Find where the given text appears and provide that cell's center as [X, Y] coordinate. 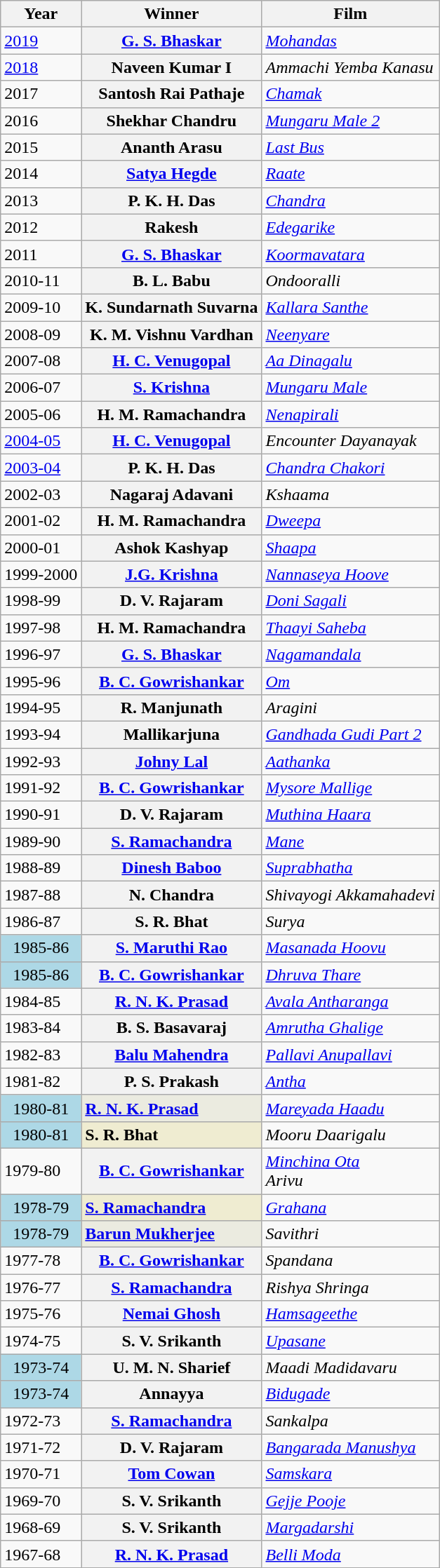
2009-10 [41, 307]
Samskara [351, 1474]
Johny Lal [171, 761]
Antha [351, 1081]
Margadarshi [351, 1527]
1998-99 [41, 601]
S. Krishna [171, 388]
2010-11 [41, 281]
Bangarada Manushya [351, 1447]
Mane [351, 842]
Nagamandala [351, 654]
Shekhar Chandru [171, 121]
Aathanka [351, 761]
1975-76 [41, 1314]
1988-89 [41, 868]
2014 [41, 174]
Balu Mahendra [171, 1055]
Grahana [351, 1207]
1979-80 [41, 1171]
Year [41, 14]
1968-69 [41, 1527]
Aa Dinagalu [351, 361]
2019 [41, 41]
Ananth Arasu [171, 147]
Savithri [351, 1234]
1974-75 [41, 1341]
1995-96 [41, 681]
B. L. Babu [171, 281]
2008-09 [41, 334]
Spandana [351, 1261]
2016 [41, 121]
Gejje Pooje [351, 1501]
1984-85 [41, 1001]
Naveen Kumar I [171, 67]
1977-78 [41, 1261]
Film [351, 14]
Neenyare [351, 334]
Aragini [351, 708]
2002-03 [41, 494]
Om [351, 681]
Nannaseya Hoove [351, 574]
Hamsageethe [351, 1314]
Encounter Dayanayak [351, 441]
Pallavi Anupallavi [351, 1055]
1982-83 [41, 1055]
1991-92 [41, 788]
2017 [41, 94]
Rakesh [171, 227]
1969-70 [41, 1501]
Ondooralli [351, 281]
2018 [41, 67]
Ashok Kashyap [171, 548]
Dweepa [351, 521]
Kshaama [351, 494]
2003-04 [41, 468]
Amrutha Ghalige [351, 1028]
Surya [351, 921]
Kallara Santhe [351, 307]
Nagaraj Adavani [171, 494]
Raate [351, 174]
1971-72 [41, 1447]
Santosh Rai Pathaje [171, 94]
Shivayogi Akkamahadevi [351, 895]
Dhruva Thare [351, 975]
Belli Moda [351, 1554]
Koormavatara [351, 254]
1970-71 [41, 1474]
Thaayi Saheba [351, 628]
2000-01 [41, 548]
2011 [41, 254]
Maadi Madidavaru [351, 1367]
Upasane [351, 1341]
Shaapa [351, 548]
Mohandas [351, 41]
Mareyada Haadu [351, 1108]
Gandhada Gudi Part 2 [351, 734]
N. Chandra [171, 895]
Mooru Daarigalu [351, 1135]
B. S. Basavaraj [171, 1028]
Bidugade [351, 1394]
Avala Antharanga [351, 1001]
Muthina Haara [351, 815]
1993-94 [41, 734]
2015 [41, 147]
Chandra [351, 201]
1989-90 [41, 842]
2004-05 [41, 441]
2006-07 [41, 388]
Nemai Ghosh [171, 1314]
Last Bus [351, 147]
Annayya [171, 1394]
Nenapirali [351, 414]
1967-68 [41, 1554]
1992-93 [41, 761]
2007-08 [41, 361]
Doni Sagali [351, 601]
Mungaru Male 2 [351, 121]
1994-95 [41, 708]
U. M. N. Sharief [171, 1367]
Winner [171, 14]
K. Sundarnath Suvarna [171, 307]
Rishya Shringa [351, 1287]
1983-84 [41, 1028]
Dinesh Baboo [171, 868]
2012 [41, 227]
Edegarike [351, 227]
Barun Mukherjee [171, 1234]
Sankalpa [351, 1421]
1981-82 [41, 1081]
J.G. Krishna [171, 574]
1990-91 [41, 815]
Masanada Hoovu [351, 948]
1996-97 [41, 654]
Mallikarjuna [171, 734]
Mungaru Male [351, 388]
1999-2000 [41, 574]
Ammachi Yemba Kanasu [351, 67]
Mysore Mallige [351, 788]
Chandra Chakori [351, 468]
1986-87 [41, 921]
Suprabhatha [351, 868]
P. S. Prakash [171, 1081]
2013 [41, 201]
1987-88 [41, 895]
K. M. Vishnu Vardhan [171, 334]
1972-73 [41, 1421]
Chamak [351, 94]
R. Manjunath [171, 708]
Satya Hegde [171, 174]
S. Maruthi Rao [171, 948]
Minchina Ota Arivu [351, 1171]
1976-77 [41, 1287]
2005-06 [41, 414]
Tom Cowan [171, 1474]
2001-02 [41, 521]
1997-98 [41, 628]
